Pinpoint the cell where the given text exists, returning its (X, Y) midpoint coordinate. 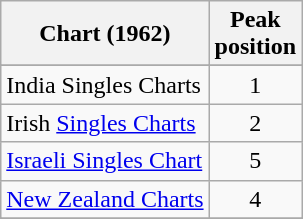
Irish Singles Charts (105, 123)
Chart (1962) (105, 34)
2 (255, 123)
5 (255, 161)
4 (255, 199)
Israeli Singles Chart (105, 161)
Peakposition (255, 34)
India Singles Charts (105, 85)
1 (255, 85)
New Zealand Charts (105, 199)
